Extract the [X, Y] coordinate from the center of the cell holding the provided text.  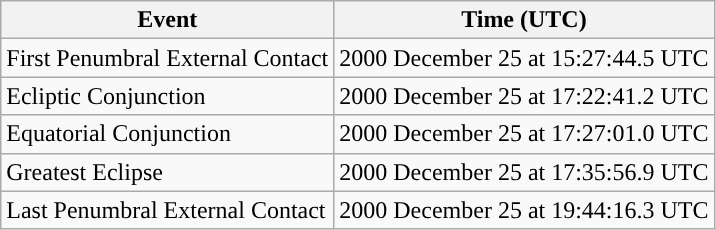
Time (UTC) [524, 20]
Greatest Eclipse [168, 172]
First Penumbral External Contact [168, 58]
Event [168, 20]
2000 December 25 at 17:35:56.9 UTC [524, 172]
Last Penumbral External Contact [168, 210]
2000 December 25 at 17:22:41.2 UTC [524, 96]
Ecliptic Conjunction [168, 96]
Equatorial Conjunction [168, 134]
2000 December 25 at 17:27:01.0 UTC [524, 134]
2000 December 25 at 19:44:16.3 UTC [524, 210]
2000 December 25 at 15:27:44.5 UTC [524, 58]
